Detect which cell encompasses the target text, then output its (X, Y) center coordinate. 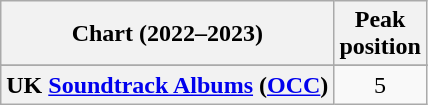
Chart (2022–2023) (168, 34)
Peakposition (380, 34)
UK Soundtrack Albums (OCC) (168, 85)
5 (380, 85)
